Provide the (X, Y) coordinate of the cell's center where the given text is located.  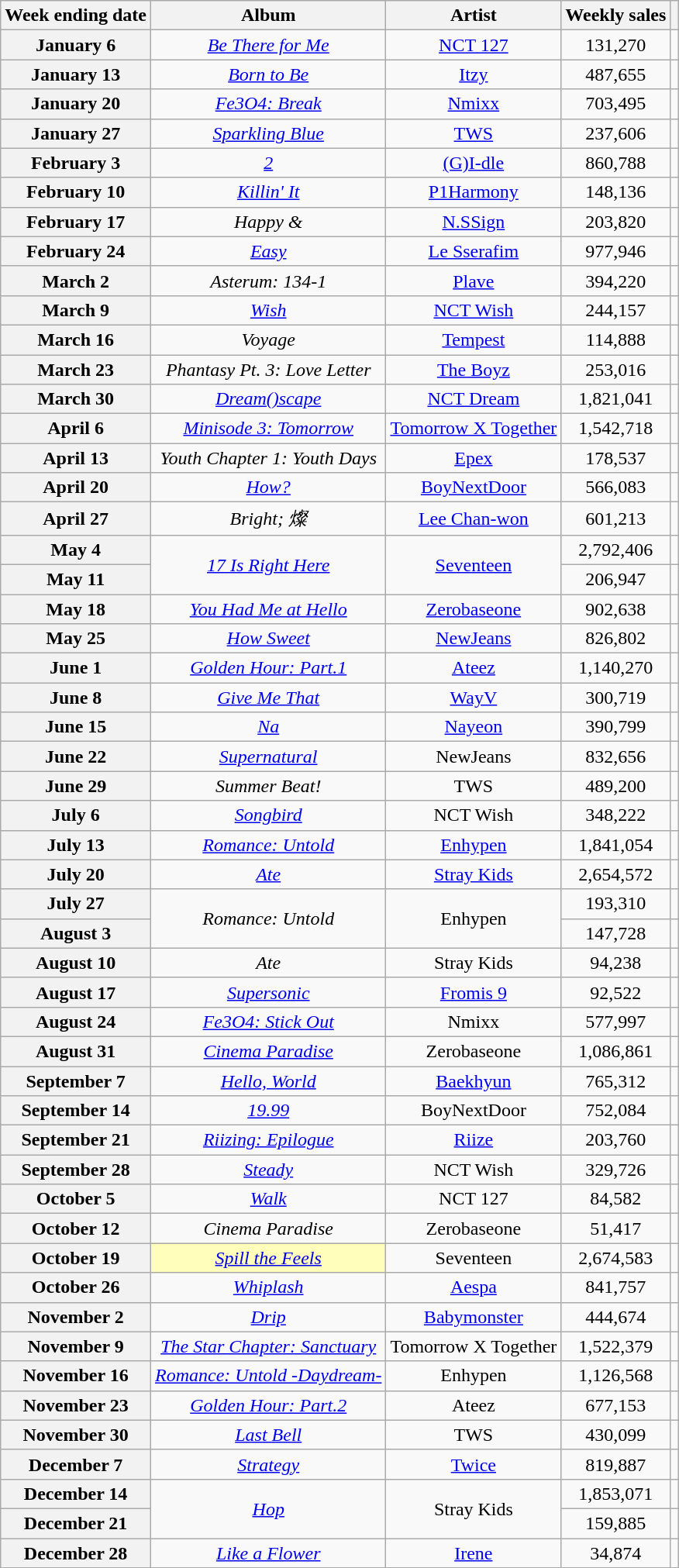
489,200 (615, 786)
Strategy (268, 1464)
237,606 (615, 133)
November 2 (76, 1317)
July 13 (76, 845)
2 (268, 163)
390,799 (615, 727)
Born to Be (268, 74)
Twice (474, 1464)
P1Harmony (474, 192)
August 10 (76, 963)
October 5 (76, 1199)
February 3 (76, 163)
159,885 (615, 1523)
832,656 (615, 756)
December 21 (76, 1523)
Sparkling Blue (268, 133)
Tempest (474, 339)
Hop (268, 1508)
August 17 (76, 992)
December 7 (76, 1464)
2,654,572 (615, 874)
131,270 (615, 45)
601,213 (615, 519)
819,887 (615, 1464)
WayV (474, 698)
19.99 (268, 1111)
1,140,270 (615, 668)
March 16 (76, 339)
Hello, World (268, 1081)
Epex (474, 458)
Itzy (474, 74)
Songbird (268, 815)
November 23 (76, 1405)
34,874 (615, 1552)
Weekly sales (615, 16)
577,997 (615, 1022)
May 18 (76, 608)
703,495 (615, 104)
NCT Dream (474, 399)
December 14 (76, 1494)
You Had Me at Hello (268, 608)
June 1 (76, 668)
January 13 (76, 74)
(G)I-dle (474, 163)
348,222 (615, 815)
Le Sserafim (474, 251)
March 2 (76, 281)
Artist (474, 16)
N.SSign (474, 222)
June 15 (76, 727)
Easy (268, 251)
August 31 (76, 1051)
Youth Chapter 1: Youth Days (268, 458)
Nayeon (474, 727)
Bright; 燦 (268, 519)
394,220 (615, 281)
2,674,583 (615, 1258)
566,083 (615, 488)
How? (268, 488)
147,728 (615, 933)
94,238 (615, 963)
Walk (268, 1199)
Plave (474, 281)
November 30 (76, 1435)
Phantasy Pt. 3: Love Letter (268, 370)
253,016 (615, 370)
92,522 (615, 992)
Fe3O4: Stick Out (268, 1022)
November 16 (76, 1376)
Riize (474, 1140)
860,788 (615, 163)
Supernatural (268, 756)
1,821,041 (615, 399)
444,674 (615, 1317)
203,760 (615, 1140)
Riizing: Epilogue (268, 1140)
July 6 (76, 815)
April 13 (76, 458)
The Star Chapter: Sanctuary (268, 1346)
January 6 (76, 45)
August 3 (76, 933)
148,136 (615, 192)
May 4 (76, 550)
August 24 (76, 1022)
765,312 (615, 1081)
October 12 (76, 1229)
1,126,568 (615, 1376)
203,820 (615, 222)
51,417 (615, 1229)
84,582 (615, 1199)
Killin' It (268, 192)
Asterum: 134-1 (268, 281)
114,888 (615, 339)
June 29 (76, 786)
Romance: Untold -Daydream- (268, 1376)
Like a Flower (268, 1552)
October 19 (76, 1258)
April 6 (76, 429)
March 23 (76, 370)
Golden Hour: Part.1 (268, 668)
Happy & (268, 222)
2,792,406 (615, 550)
Give Me That (268, 698)
1,841,054 (615, 845)
487,655 (615, 74)
752,084 (615, 1111)
Lee Chan-won (474, 519)
Babymonster (474, 1317)
Minisode 3: Tomorrow (268, 429)
February 24 (76, 251)
826,802 (615, 639)
841,757 (615, 1287)
The Boyz (474, 370)
244,157 (615, 310)
September 14 (76, 1111)
Be There for Me (268, 45)
Week ending date (76, 16)
May 11 (76, 579)
May 25 (76, 639)
Steady (268, 1170)
Irene (474, 1552)
329,726 (615, 1170)
Whiplash (268, 1287)
Aespa (474, 1287)
September 7 (76, 1081)
June 22 (76, 756)
1,853,071 (615, 1494)
Wish (268, 310)
Album (268, 16)
December 28 (76, 1552)
Last Bell (268, 1435)
January 20 (76, 104)
January 27 (76, 133)
Dream()scape (268, 399)
March 30 (76, 399)
April 20 (76, 488)
1,086,861 (615, 1051)
September 21 (76, 1140)
17 Is Right Here (268, 564)
Golden Hour: Part.2 (268, 1405)
February 10 (76, 192)
206,947 (615, 579)
902,638 (615, 608)
Fromis 9 (474, 992)
Spill the Feels (268, 1258)
977,946 (615, 251)
July 27 (76, 904)
June 8 (76, 698)
178,537 (615, 458)
Baekhyun (474, 1081)
September 28 (76, 1170)
Na (268, 727)
February 17 (76, 222)
April 27 (76, 519)
Voyage (268, 339)
July 20 (76, 874)
193,310 (615, 904)
Fe3O4: Break (268, 104)
October 26 (76, 1287)
Supersonic (268, 992)
How Sweet (268, 639)
1,542,718 (615, 429)
March 9 (76, 310)
Summer Beat! (268, 786)
430,099 (615, 1435)
677,153 (615, 1405)
Drip (268, 1317)
300,719 (615, 698)
November 9 (76, 1346)
1,522,379 (615, 1346)
